Capture the cell that displays the provided text and extract its [X, Y] central coordinate. 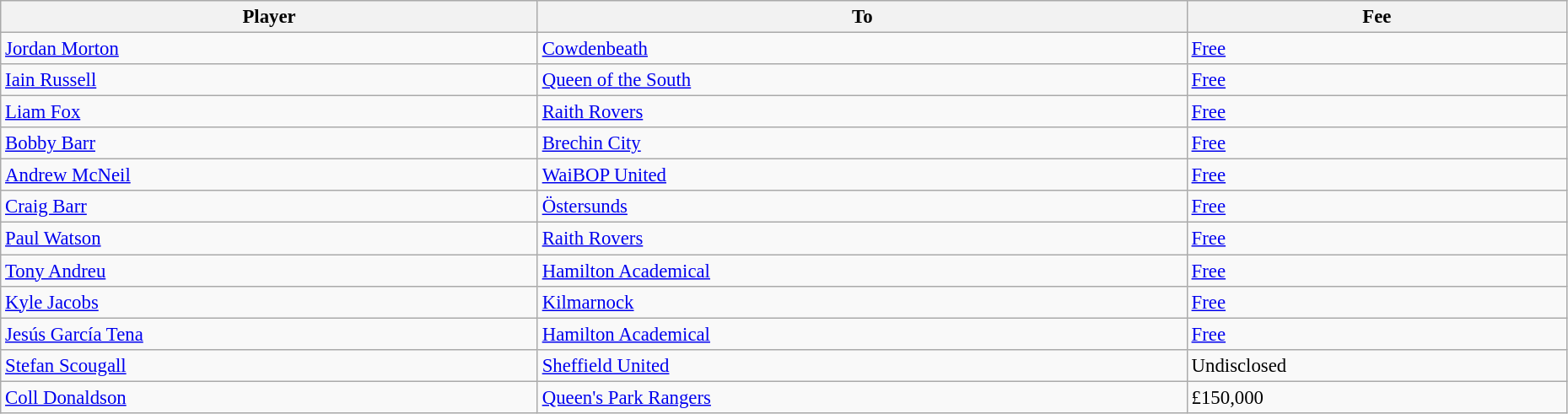
Kilmarnock [862, 302]
£150,000 [1377, 397]
Cowdenbeath [862, 49]
Queen of the South [862, 80]
Bobby Barr [270, 143]
Iain Russell [270, 80]
Queen's Park Rangers [862, 397]
Fee [1377, 17]
Paul Watson [270, 239]
To [862, 17]
Undisclosed [1377, 365]
Liam Fox [270, 112]
Östersunds [862, 207]
Sheffield United [862, 365]
Craig Barr [270, 207]
Jesús García Tena [270, 334]
Tony Andreu [270, 271]
WaiBOP United [862, 175]
Player [270, 17]
Stefan Scougall [270, 365]
Kyle Jacobs [270, 302]
Coll Donaldson [270, 397]
Brechin City [862, 143]
Jordan Morton [270, 49]
Andrew McNeil [270, 175]
